Find where the given text appears and provide that cell's center as [X, Y] coordinate. 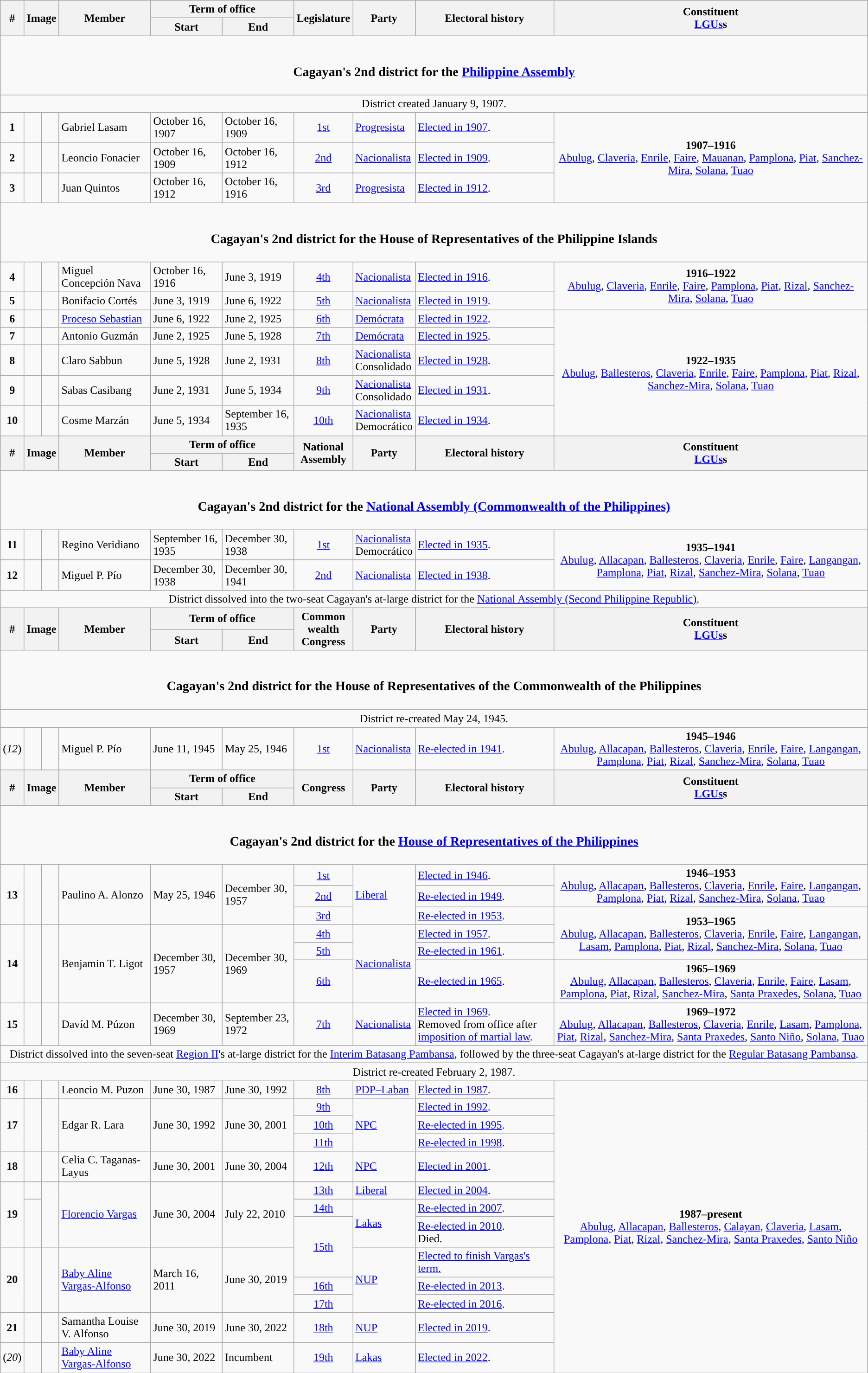
1987–presentAbulug, Allacapan, Ballesteros, Calayan, Claveria, Lasam, Pamplona, Piat, Rizal, Sanchez-Mira, Santa Praxedes, Santo Niño [710, 1227]
Claro Sabbun [105, 360]
Juan Quintos [105, 187]
June 11, 1945 [186, 749]
1945–1946Abulug, Allacapan, Ballesteros, Claveria, Enrile, Faire, Langangan, Pamplona, Piat, Rizal, Sanchez-Mira, Solana, Tuao [710, 749]
Benjamin T. Ligot [105, 963]
Elected in 1935. [485, 545]
Elected in 1931. [485, 391]
Elected in 1992. [485, 1107]
CommonwealthCongress [324, 629]
Bonifacio Cortés [105, 301]
Re-elected in 1941. [485, 749]
4 [12, 277]
2 [12, 158]
1965–1969Abulug, Allacapan, Ballesteros, Claveria, Enrile, Faire, Lasam, Pamplona, Piat, Rizal, Sanchez-Mira, Santa Praxedes, Solana, Tuao [710, 982]
Elected in 1922. [485, 319]
Miguel Concepción Nava [105, 277]
District re-created February 2, 1987. [434, 1072]
12 [12, 575]
20 [12, 1279]
Elected in 2001. [485, 1166]
PDP–Laban [384, 1090]
Re-elected in 2016. [485, 1303]
9 [12, 391]
Davíd M. Púzon [105, 1024]
Cagayan's 2nd district for the House of Representatives of the Philippines [434, 835]
8 [12, 360]
18 [12, 1166]
Elected in 1934. [485, 420]
19 [12, 1214]
Elected in 1912. [485, 187]
Elected in 2004. [485, 1190]
11th [324, 1142]
Paulino A. Alonzo [105, 894]
NationalAssembly [324, 453]
Elected to finish Vargas's term. [485, 1262]
Regino Veridiano [105, 545]
Re-elected in 1998. [485, 1142]
Re-elected in 1953. [485, 916]
Re-elected in 1995. [485, 1125]
Sabas Casibang [105, 391]
1946–1953Abulug, Allacapan, Ballesteros, Claveria, Enrile, Faire, Langangan, Pamplona, Piat, Rizal, Sanchez-Mira, Solana, Tuao [710, 885]
July 22, 2010 [258, 1214]
Incumbent [258, 1358]
15 [12, 1024]
5 [12, 301]
17th [324, 1303]
1969–1972Abulug, Allacapan, Ballesteros, Claveria, Enrile, Lasam, Pamplona, Piat, Rizal, Sanchez-Mira, Santa Praxedes, Santo Niño, Solana, Tuao [710, 1024]
14th [324, 1208]
District dissolved into the two-seat Cagayan's at-large district for the National Assembly (Second Philippine Republic). [434, 599]
21 [12, 1328]
District created January 9, 1907. [434, 103]
October 16, 1907 [186, 127]
17 [12, 1125]
15th [324, 1247]
6 [12, 319]
7 [12, 336]
19th [324, 1358]
Cosme Marzán [105, 420]
March 16, 2011 [186, 1279]
Edgar R. Lara [105, 1125]
District re-created May 24, 1945. [434, 719]
1 [12, 127]
Florencio Vargas [105, 1214]
Leoncio Fonacier [105, 158]
Gabriel Lasam [105, 127]
Elected in 1957. [485, 933]
Elected in 1938. [485, 575]
(20) [12, 1358]
Elected in 1907. [485, 127]
Antonio Guzmán [105, 336]
Elected in 1969.Removed from office after imposition of martial law. [485, 1024]
1922–1935Abulug, Ballesteros, Claveria, Enrile, Faire, Pamplona, Piat, Rizal, Sanchez-Mira, Solana, Tuao [710, 373]
1935–1941Abulug, Allacapan, Ballesteros, Claveria, Enrile, Faire, Langangan, Pamplona, Piat, Rizal, Sanchez-Mira, Solana, Tuao [710, 560]
16th [324, 1286]
Legislature [324, 18]
Proceso Sebastian [105, 319]
Re-elected in 1949. [485, 896]
Elected in 1916. [485, 277]
June 30, 1987 [186, 1090]
Cagayan's 2nd district for the House of Representatives of the Philippine Islands [434, 232]
3 [12, 187]
Cagayan's 2nd district for the House of Representatives of the Commonwealth of the Philippines [434, 680]
13th [324, 1190]
Re-elected in 1961. [485, 951]
Congress [324, 788]
13 [12, 894]
Elected in 2022. [485, 1358]
Celia C. Taganas-Layus [105, 1166]
1953–1965Abulug, Allacapan, Ballesteros, Claveria, Enrile, Faire, Langangan, Lasam, Pamplona, Piat, Rizal, Sanchez-Mira, Solana, Tuao [710, 933]
Cagayan's 2nd district for the Philippine Assembly [434, 65]
11 [12, 545]
Elected in 1925. [485, 336]
Elected in 1909. [485, 158]
December 30, 1941 [258, 575]
Elected in 1919. [485, 301]
14 [12, 963]
Re-elected in 2013. [485, 1286]
Cagayan's 2nd district for the National Assembly (Commonwealth of the Philippines) [434, 500]
Re-elected in 1965. [485, 982]
Elected in 1928. [485, 360]
16 [12, 1090]
Re-elected in 2007. [485, 1208]
September 23, 1972 [258, 1024]
12th [324, 1166]
Leoncio M. Puzon [105, 1090]
10 [12, 420]
Samantha Louise V. Alfonso [105, 1328]
Elected in 1987. [485, 1090]
Elected in 1946. [485, 875]
(12) [12, 749]
1907–1916Abulug, Claveria, Enrile, Faire, Mauanan, Pamplona, Piat, Sanchez-Mira, Solana, Tuao [710, 158]
1916–1922Abulug, Claveria, Enrile, Faire, Pamplona, Piat, Rizal, Sanchez-Mira, Solana, Tuao [710, 286]
Elected in 2019. [485, 1328]
18th [324, 1328]
Re-elected in 2010.Died. [485, 1232]
